Detect which cell encompasses the target text, then output its (x, y) center coordinate. 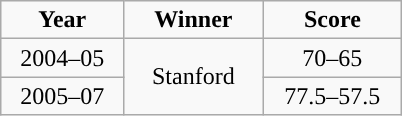
Year (62, 20)
Score (332, 20)
70–65 (332, 58)
2004–05 (62, 58)
2005–07 (62, 96)
Winner (194, 20)
77.5–57.5 (332, 96)
Stanford (194, 77)
